Detect which cell encompasses the target text, then output its (X, Y) center coordinate. 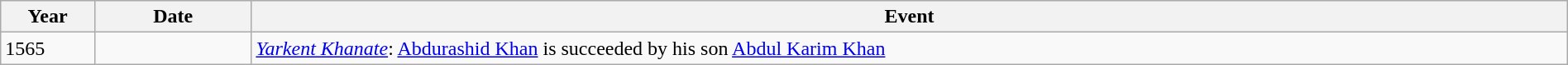
Yarkent Khanate: Abdurashid Khan is succeeded by his son Abdul Karim Khan (910, 48)
Event (910, 17)
Year (48, 17)
Date (172, 17)
1565 (48, 48)
